Scan for the cell matching the given text and deliver its [x, y] coordinate at center. 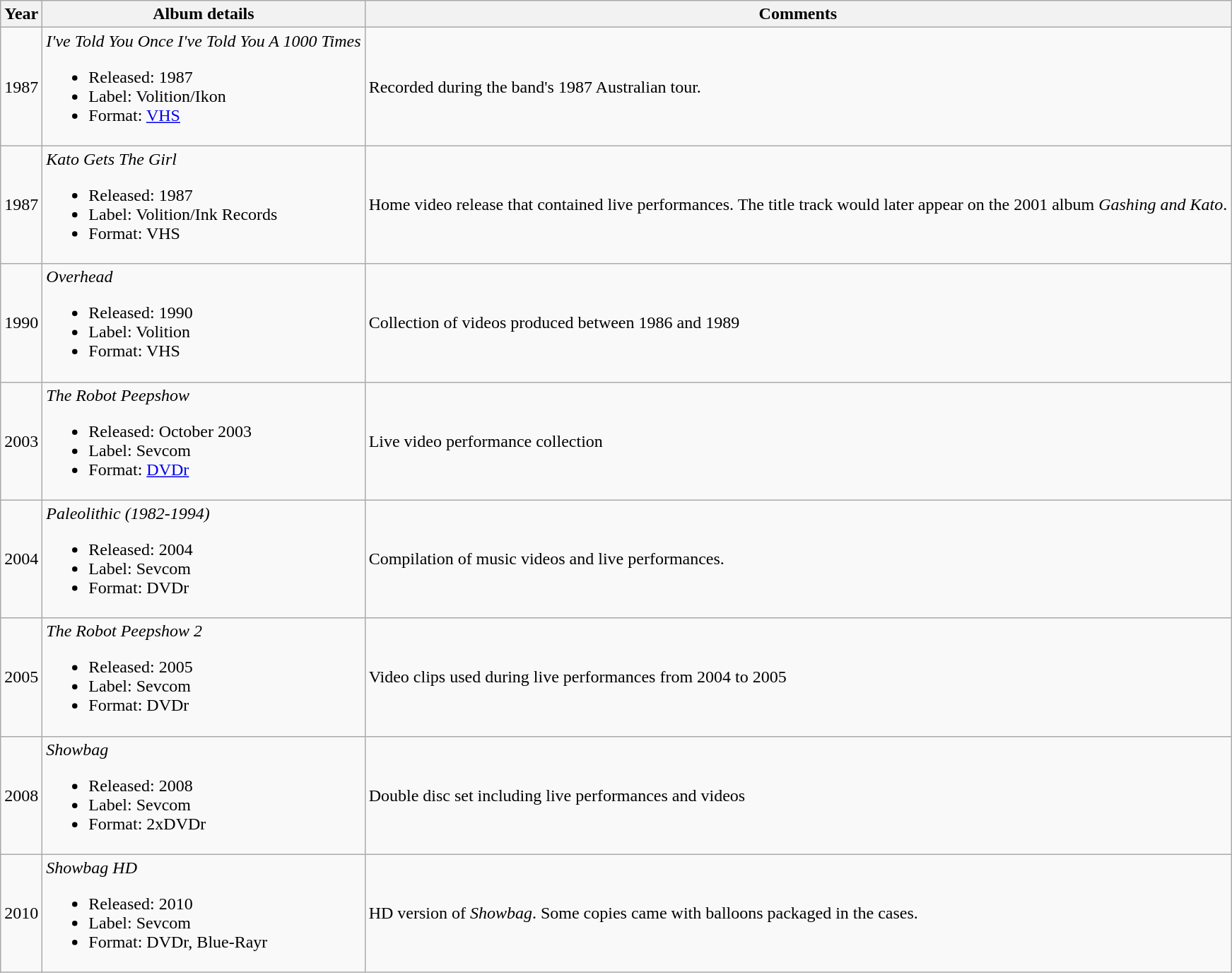
I've Told You Once I've Told You A 1000 TimesReleased: 1987Label: Volition/IkonFormat: VHS [204, 86]
2005 [21, 677]
Comments [798, 14]
Collection of videos produced between 1986 and 1989 [798, 322]
HD version of Showbag. Some copies came with balloons packaged in the cases. [798, 914]
Album details [204, 14]
Recorded during the band's 1987 Australian tour. [798, 86]
OverheadReleased: 1990Label: VolitionFormat: VHS [204, 322]
Live video performance collection [798, 441]
Paleolithic (1982-1994)Released: 2004Label: SevcomFormat: DVDr [204, 559]
Kato Gets The GirlReleased: 1987Label: Volition/Ink RecordsFormat: VHS [204, 205]
2004 [21, 559]
Year [21, 14]
2008 [21, 795]
1990 [21, 322]
2010 [21, 914]
Video clips used during live performances from 2004 to 2005 [798, 677]
2003 [21, 441]
Home video release that contained live performances. The title track would later appear on the 2001 album Gashing and Kato. [798, 205]
Double disc set including live performances and videos [798, 795]
The Robot PeepshowReleased: October 2003Label: SevcomFormat: DVDr [204, 441]
Showbag HDReleased: 2010Label: SevcomFormat: DVDr, Blue-Rayr [204, 914]
Compilation of music videos and live performances. [798, 559]
ShowbagReleased: 2008Label: SevcomFormat: 2xDVDr [204, 795]
The Robot Peepshow 2Released: 2005Label: SevcomFormat: DVDr [204, 677]
